Scan for the cell matching the given text and deliver its (x, y) coordinate at center. 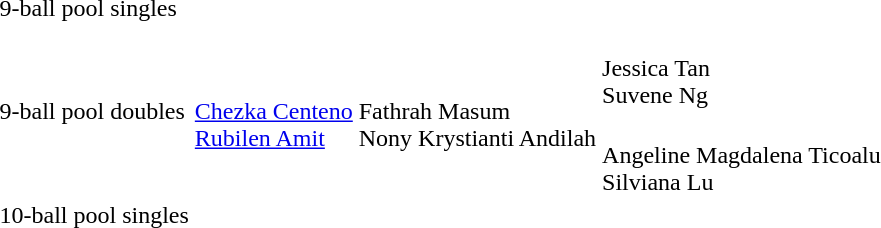
Fathrah MasumNony Krystianti Andilah (477, 112)
Chezka CentenoRubilen Amit (274, 112)
